Identify which cell holds the provided text, then report its [X, Y] central coordinate. 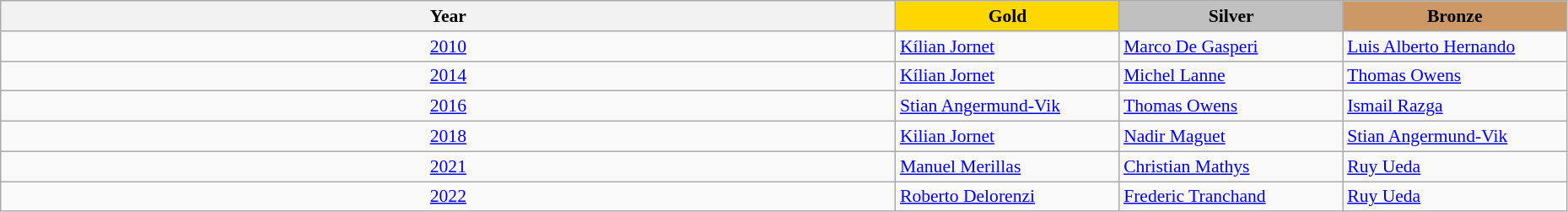
Luis Alberto Hernando [1454, 46]
Bronze [1454, 16]
2021 [449, 166]
Frederic Tranchand [1231, 197]
2018 [449, 137]
Marco De Gasperi [1231, 46]
Christian Mathys [1231, 166]
Roberto Delorenzi [1007, 197]
Manuel Merillas [1007, 166]
2022 [449, 197]
2010 [449, 46]
Ismail Razga [1454, 106]
2016 [449, 106]
Nadir Maguet [1231, 137]
Silver [1231, 16]
Kilian Jornet [1007, 137]
2014 [449, 76]
Gold [1007, 16]
Michel Lanne [1231, 76]
Year [449, 16]
